Extract the [X, Y] coordinate from the center of the cell holding the provided text.  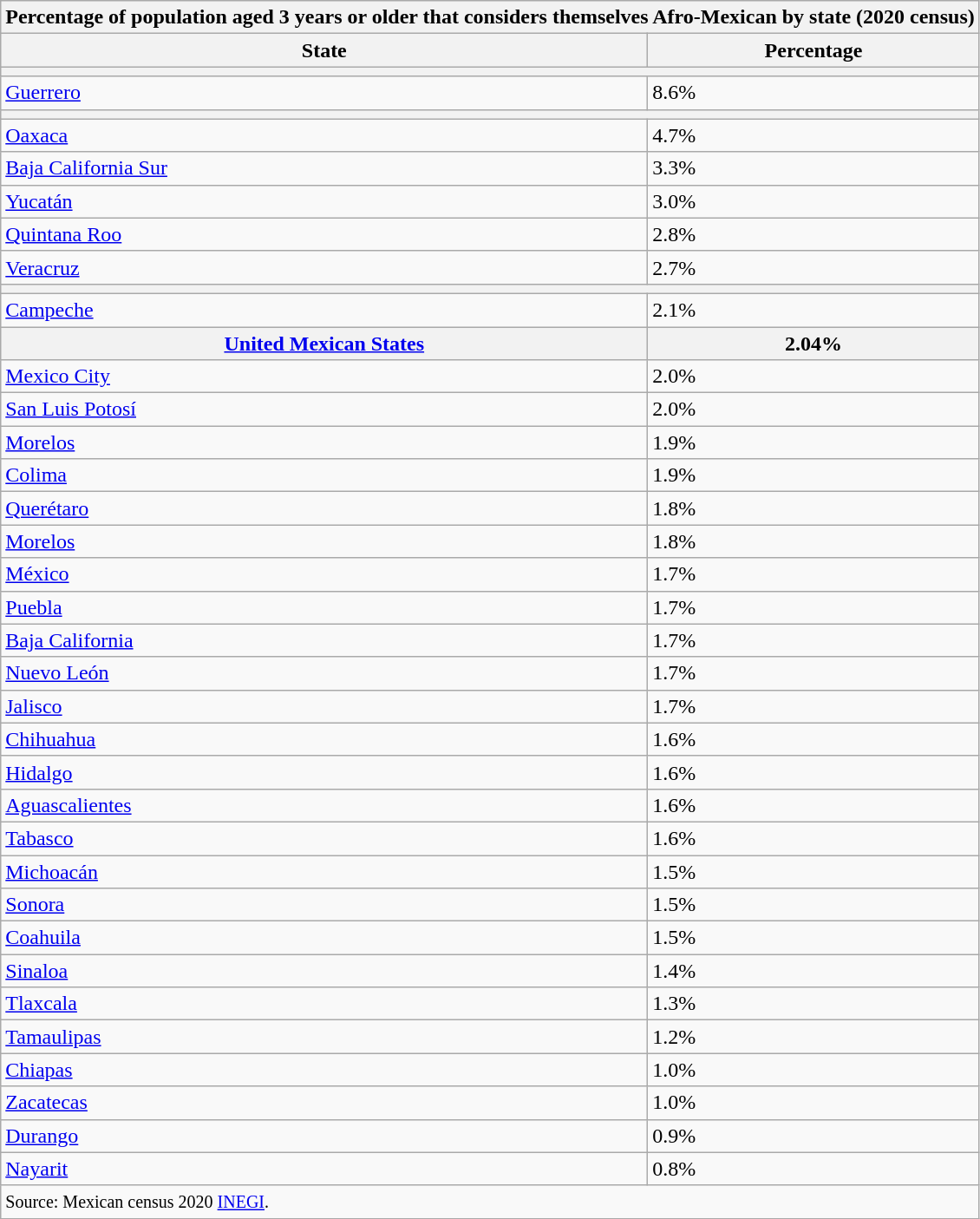
0.9% [813, 1136]
Yucatán [324, 201]
Coahuila [324, 938]
Campeche [324, 310]
Veracruz [324, 267]
Puebla [324, 607]
Hidalgo [324, 772]
Percentage [813, 50]
Colima [324, 475]
Nayarit [324, 1169]
Tabasco [324, 838]
4.7% [813, 135]
San Luis Potosí [324, 410]
México [324, 574]
1.2% [813, 1037]
Percentage of population aged 3 years or older that considers themselves Afro-Mexican by state (2020 census) [490, 17]
Tlaxcala [324, 1004]
2.7% [813, 267]
Chihuahua [324, 739]
Sonora [324, 905]
Quintana Roo [324, 234]
Guerrero [324, 93]
8.6% [813, 93]
Oaxaca [324, 135]
0.8% [813, 1169]
Querétaro [324, 508]
1.4% [813, 971]
3.0% [813, 201]
Mexico City [324, 377]
Baja California Sur [324, 168]
1.3% [813, 1004]
2.1% [813, 310]
Nuevo León [324, 673]
Jalisco [324, 706]
2.8% [813, 234]
United Mexican States [324, 343]
Michoacán [324, 872]
Sinaloa [324, 971]
State [324, 50]
3.3% [813, 168]
Durango [324, 1136]
Source: Mexican census 2020 INEGI. [490, 1202]
Zacatecas [324, 1103]
2.04% [813, 343]
Baja California [324, 640]
Chiapas [324, 1070]
Tamaulipas [324, 1037]
Aguascalientes [324, 805]
